Capture the cell that displays the provided text and extract its (X, Y) central coordinate. 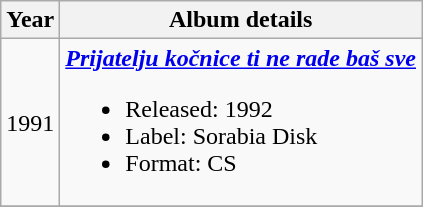
Year (30, 20)
Prijatelju kočnice ti ne rade baš sveReleased: 1992Label: Sorabia DiskFormat: CS (241, 122)
1991 (30, 122)
Album details (241, 20)
